Extract the [x, y] coordinate from the center of the cell holding the provided text.  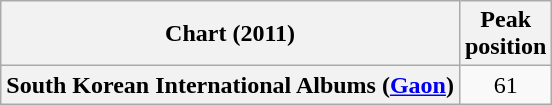
South Korean International Albums (Gaon) [230, 85]
61 [505, 85]
Peakposition [505, 34]
Chart (2011) [230, 34]
